Return the [x, y] coordinate for the center point of the cell that contains the specified text.  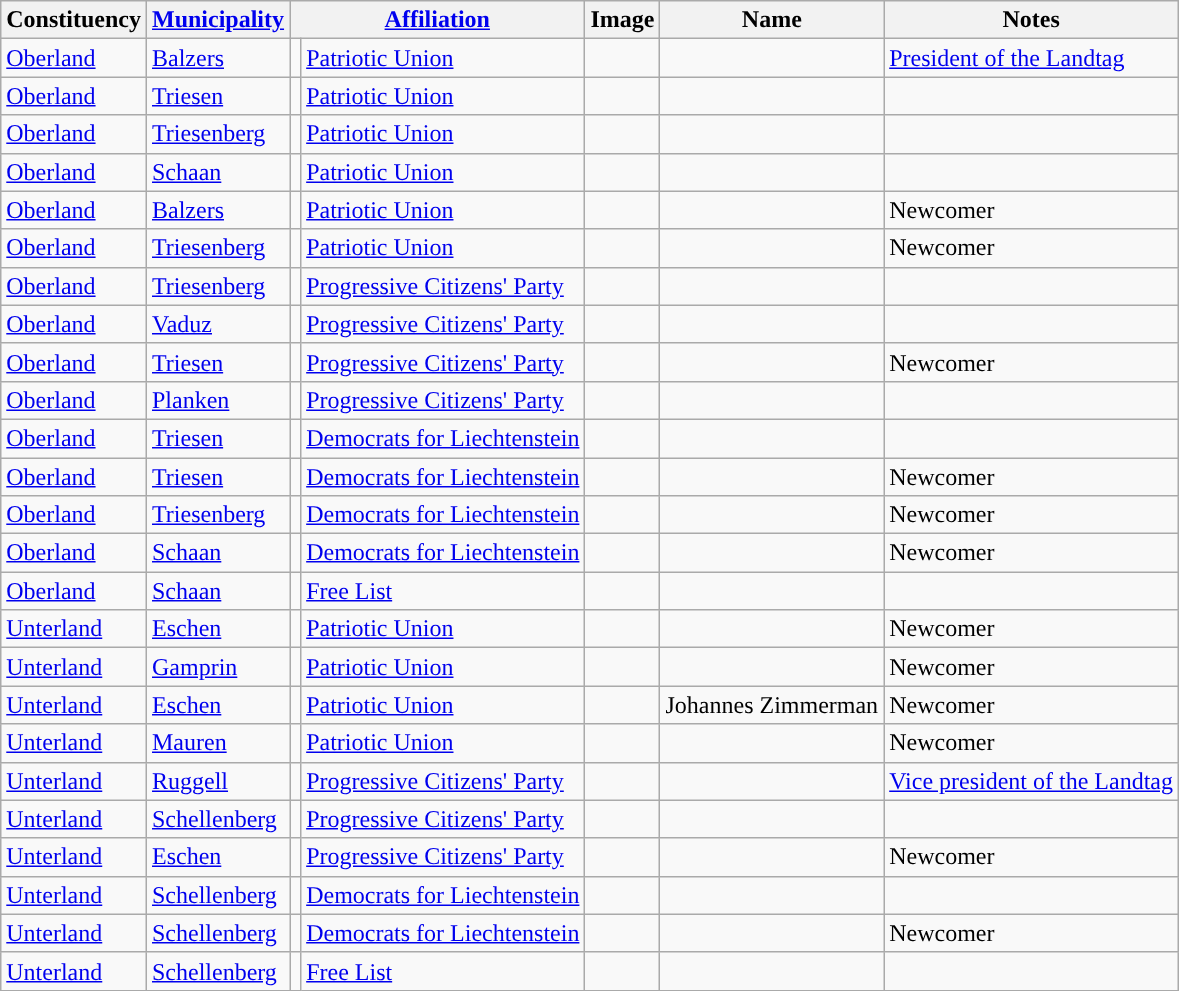
Municipality [218, 20]
Mauren [218, 743]
Ruggell [218, 781]
Gamprin [218, 667]
President of the Landtag [1032, 58]
Name [772, 20]
Vaduz [218, 324]
Johannes Zimmerman [772, 705]
Affiliation [438, 20]
Image [622, 20]
Constituency [74, 20]
Planken [218, 400]
Notes [1032, 20]
Vice president of the Landtag [1032, 781]
